Capture the cell that displays the provided text and extract its (x, y) central coordinate. 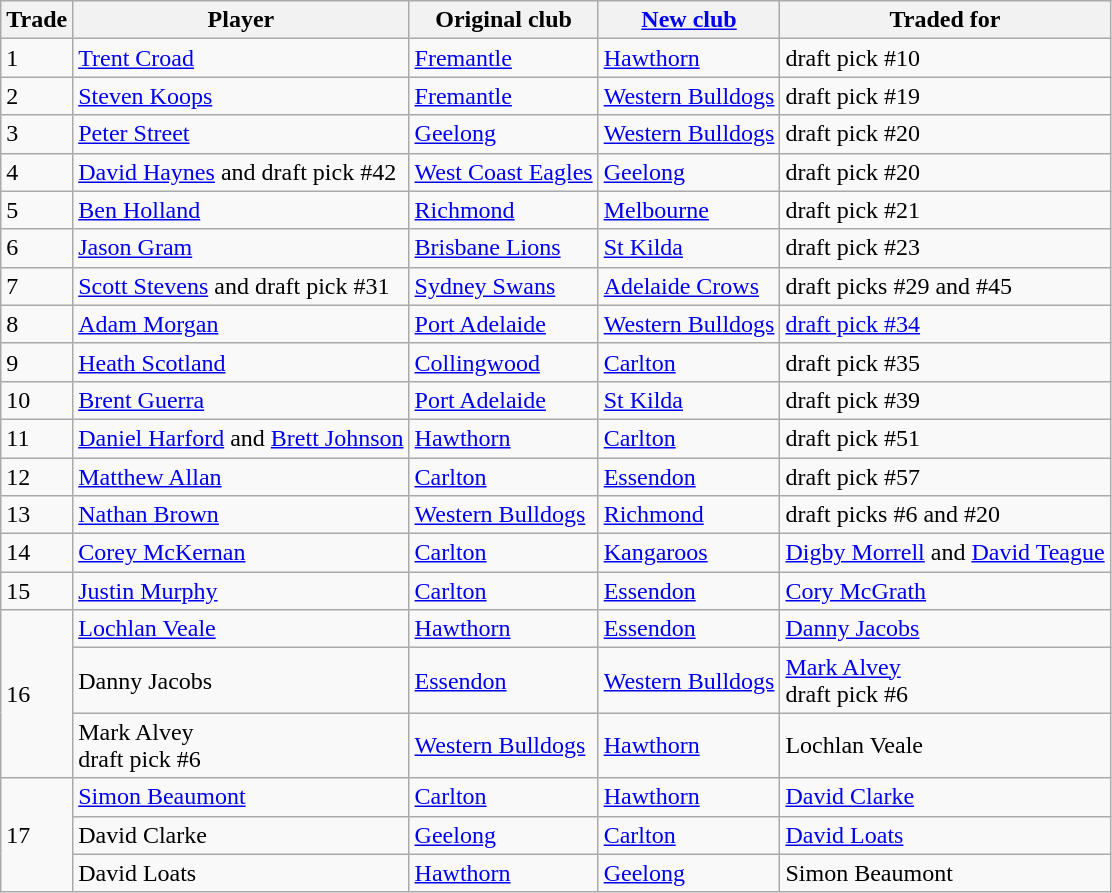
Sydney Swans (504, 286)
West Coast Eagles (504, 172)
4 (37, 172)
1 (37, 58)
9 (37, 362)
draft pick #21 (945, 210)
Jason Gram (241, 248)
Steven Koops (241, 96)
Nathan Brown (241, 515)
2 (37, 96)
Adam Morgan (241, 324)
Ben Holland (241, 210)
Original club (504, 20)
Cory McGrath (945, 591)
8 (37, 324)
Daniel Harford and Brett Johnson (241, 438)
Collingwood (504, 362)
Melbourne (689, 210)
Peter Street (241, 134)
Trade (37, 20)
10 (37, 400)
Brent Guerra (241, 400)
Player (241, 20)
14 (37, 553)
Corey McKernan (241, 553)
6 (37, 248)
draft pick #57 (945, 477)
draft picks #29 and #45 (945, 286)
David Haynes and draft pick #42 (241, 172)
Trent Croad (241, 58)
draft pick #51 (945, 438)
Justin Murphy (241, 591)
Brisbane Lions (504, 248)
Digby Morrell and David Teague (945, 553)
7 (37, 286)
draft pick #10 (945, 58)
Heath Scotland (241, 362)
Adelaide Crows (689, 286)
13 (37, 515)
3 (37, 134)
draft picks #6 and #20 (945, 515)
17 (37, 835)
5 (37, 210)
Matthew Allan (241, 477)
New club (689, 20)
draft pick #19 (945, 96)
11 (37, 438)
draft pick #23 (945, 248)
Scott Stevens and draft pick #31 (241, 286)
Traded for (945, 20)
draft pick #34 (945, 324)
draft pick #35 (945, 362)
15 (37, 591)
draft pick #39 (945, 400)
Kangaroos (689, 553)
12 (37, 477)
16 (37, 694)
